Pinpoint the cell where the given text exists, returning its (X, Y) midpoint coordinate. 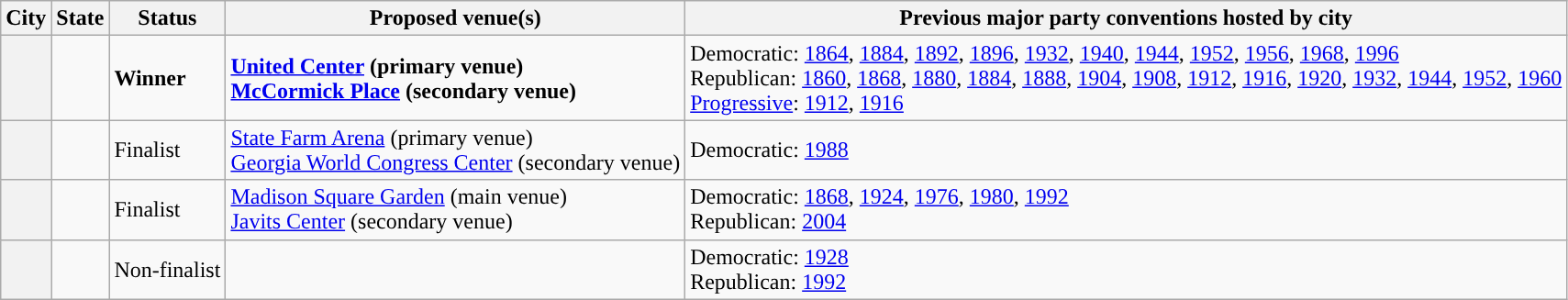
Status (167, 18)
Previous major party conventions hosted by city (1127, 18)
State Farm Arena (primary venue)Georgia World Congress Center (secondary venue) (455, 150)
Madison Square Garden (main venue)Javits Center (secondary venue) (455, 209)
Non-finalist (167, 270)
Winner (167, 78)
Proposed venue(s) (455, 18)
United Center (primary venue)McCormick Place (secondary venue) (455, 78)
Democratic: 1868, 1924, 1976, 1980, 1992Republican: 2004 (1127, 209)
Democratic: 1988 (1127, 150)
Democratic: 1928Republican: 1992 (1127, 270)
State (81, 18)
City (26, 18)
